Scan for the cell matching the given text and deliver its [x, y] coordinate at center. 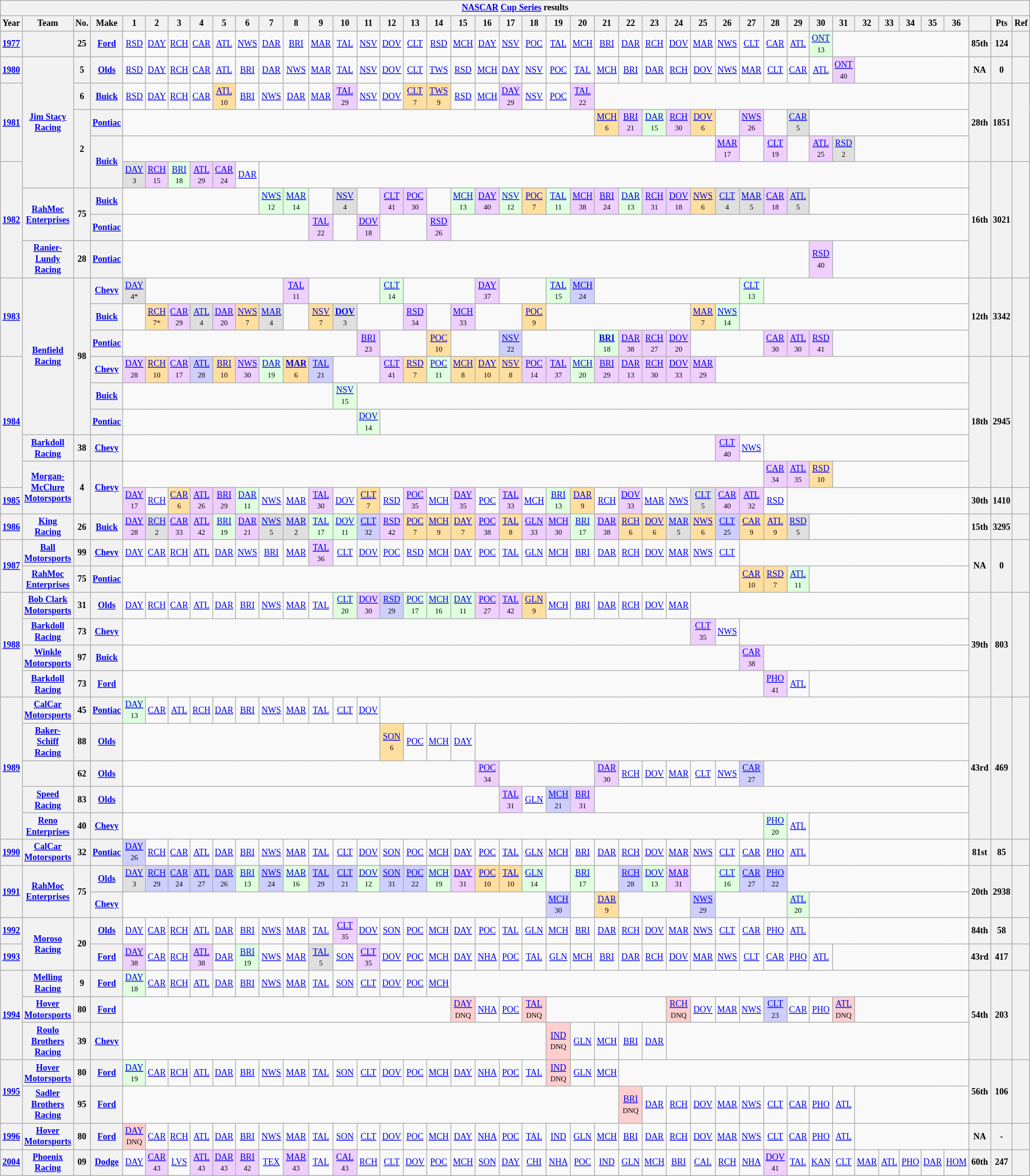
CAR17 [179, 370]
124 [1001, 44]
CAR10 [752, 579]
CAL43 [345, 1163]
DAY11 [463, 606]
19 [558, 23]
ATL28 [202, 370]
RSD34 [415, 317]
21 [607, 23]
Make [106, 23]
1994 [12, 1015]
106 [1001, 1092]
MAR16 [296, 879]
Phoenix Racing [48, 1163]
CAR40 [727, 501]
MAR29 [703, 370]
45 [82, 710]
3 [179, 23]
DAR30 [607, 774]
469 [1001, 768]
DAY7 [463, 527]
TAL15 [558, 291]
27 [752, 23]
DAY29 [511, 96]
SON6 [392, 742]
CAR43 [157, 1163]
ATL4 [202, 317]
95 [82, 1105]
ATL11 [798, 579]
RSD29 [392, 606]
DAY17 [134, 501]
CLT19 [775, 149]
BRI42 [247, 1163]
2945 [1001, 422]
MAR7 [703, 317]
ATL35 [798, 474]
MCH24 [583, 291]
RCH28 [631, 879]
RCH2 [157, 527]
TWS [439, 70]
MAR43 [296, 1163]
MCH33 [463, 317]
16th [980, 220]
MCH38 [583, 201]
38 [82, 448]
1993 [12, 957]
ATL25 [821, 149]
DOV11 [345, 527]
1 [134, 23]
DOV3 [345, 317]
MCH9 [439, 527]
CLT5 [703, 501]
ATL9 [775, 527]
MAR2 [296, 527]
POC9 [534, 317]
16 [487, 23]
ATL5 [798, 201]
CAR9 [752, 527]
14 [439, 23]
LVS [179, 1163]
1985 [12, 501]
ATL10 [224, 96]
1989 [12, 768]
98 [82, 357]
1990 [12, 852]
TAL36 [321, 553]
PHO20 [775, 826]
NSV4 [345, 201]
RSD41 [821, 343]
DAY19 [134, 1073]
23 [654, 23]
POC34 [487, 774]
MAR4 [272, 317]
1981 [12, 122]
RSD5 [798, 527]
40 [82, 826]
803 [1001, 645]
TAL42 [511, 606]
SON31 [392, 879]
2938 [1001, 892]
35 [933, 23]
1851 [1001, 122]
POC11 [439, 370]
30th [980, 501]
Ranier-Lundy Racing [48, 259]
1987 [12, 566]
TAL5 [321, 957]
RSD26 [439, 228]
NWS24 [272, 879]
ATL20 [798, 905]
3295 [1001, 527]
39 [82, 1041]
11 [368, 23]
RCH27 [654, 343]
DAY38 [134, 957]
TAL37 [558, 370]
13 [415, 23]
10 [345, 23]
CAL [703, 1163]
1983 [12, 317]
BRI24 [607, 201]
DOV20 [679, 343]
BRI21 [631, 123]
DAY31 [463, 879]
Dodge [106, 1163]
TAL17 [321, 527]
58 [1001, 931]
GLN33 [534, 527]
KAN [821, 1163]
Roulo Brothers Racing [48, 1041]
97 [82, 658]
CAR38 [752, 658]
MCH13 [463, 201]
12th [980, 317]
15 [463, 23]
MAR17 [727, 149]
NSV8 [511, 370]
No. [82, 23]
CAR33 [179, 527]
RSD10 [821, 474]
NSV15 [345, 396]
TAL21 [321, 370]
Jim Stacy Racing [48, 123]
TAL30 [321, 501]
ATL26 [202, 501]
NSV7 [321, 317]
MAR31 [679, 879]
Moroso Racing [48, 944]
RCHDNQ [679, 1009]
54th [980, 1015]
POC35 [415, 501]
ATL42 [202, 527]
CLT4 [727, 201]
Reno Enterprises [48, 826]
DAR19 [272, 370]
84th [980, 931]
1986 [12, 527]
RCH7* [157, 317]
ATL32 [752, 501]
DAR11 [247, 501]
99 [82, 553]
81st [980, 852]
- [1001, 1136]
RSD2 [844, 149]
Pts [1001, 23]
CAR34 [775, 474]
39th [980, 645]
POC14 [534, 370]
Baker-Schiff Racing [48, 742]
Speed Racing [48, 800]
RSD42 [392, 527]
22 [631, 23]
CLT13 [752, 291]
DAY4* [134, 291]
DAY37 [487, 291]
MCH16 [439, 606]
MCH6 [607, 123]
RCH6 [631, 527]
CLT23 [775, 1009]
18th [980, 422]
247 [1001, 1163]
RSD40 [821, 259]
CAR29 [179, 317]
Ball Motorsports [48, 553]
203 [1001, 1015]
85 [1001, 852]
1995 [12, 1092]
NWS29 [703, 905]
POC30 [415, 201]
CLT25 [727, 527]
DAY13 [134, 710]
1982 [12, 220]
Team [48, 23]
1984 [12, 422]
CLT14 [392, 291]
2004 [12, 1163]
ATL27 [202, 879]
24 [679, 23]
GLN14 [534, 879]
DOV13 [654, 879]
BRI31 [583, 800]
CAR5 [798, 123]
1410 [1001, 501]
MCH19 [439, 879]
33 [889, 23]
NWS26 [752, 123]
RCH31 [654, 201]
BRIDNQ [631, 1105]
RCH15 [157, 175]
TWS9 [439, 96]
Bob Clark Motorsports [48, 606]
MAR6 [296, 370]
30 [821, 23]
1980 [12, 70]
56th [980, 1092]
PHO41 [775, 684]
12 [392, 23]
18 [534, 23]
DAY26 [134, 852]
ATL30 [798, 343]
62 [82, 774]
Melling Racing [48, 984]
DAR20 [224, 317]
Year [12, 23]
34 [910, 23]
POC17 [415, 606]
DOV12 [368, 879]
85th [980, 44]
RCH10 [157, 370]
09 [82, 1163]
28th [980, 122]
88 [82, 742]
29 [798, 23]
GLN9 [534, 606]
DAY10 [487, 370]
NWS5 [272, 527]
1996 [12, 1136]
TAL8 [511, 527]
417 [1001, 957]
DAR21 [247, 527]
Sadler Brothers Racing [48, 1105]
CHI [534, 1163]
Winkle Motorsports [48, 658]
HOM [956, 1163]
CAR6 [179, 501]
1977 [12, 44]
TAL31 [511, 800]
MCH8 [463, 370]
CAR30 [775, 343]
60th [980, 1163]
20th [980, 892]
TAL10 [511, 879]
TALDNQ [534, 1009]
36 [956, 23]
MAR14 [296, 201]
BRI10 [224, 370]
POC27 [487, 606]
BRI23 [368, 343]
CLT20 [345, 606]
NWS30 [247, 370]
NWS7 [247, 317]
ATL43 [202, 1163]
POC38 [487, 527]
MCH20 [583, 370]
CLT32 [368, 527]
DOV14 [368, 422]
DOV41 [775, 1163]
POC22 [415, 879]
ONT13 [821, 44]
7 [272, 23]
CLT40 [727, 448]
NWS12 [272, 201]
ATL29 [202, 175]
CLT16 [727, 879]
PHO22 [775, 879]
RCH29 [157, 879]
Benfield Racing [48, 357]
ONT40 [844, 70]
Morgan-McClure Motorsports [48, 487]
DAR26 [224, 879]
CLT21 [345, 879]
ATLDNQ [844, 1009]
DAY35 [463, 501]
3021 [1001, 220]
CAR18 [775, 201]
TAL33 [511, 501]
17 [511, 23]
TEX [272, 1163]
NWS14 [727, 317]
1992 [12, 931]
15th [980, 527]
3342 [1001, 317]
1988 [12, 645]
DAR43 [224, 1163]
DOV30 [368, 606]
ATL38 [202, 957]
DAY18 [134, 984]
NASCAR Cup Series results [515, 8]
8 [296, 23]
83 [82, 800]
King Racing [48, 527]
NSV12 [511, 201]
1991 [12, 892]
NSV22 [511, 343]
DAY40 [487, 201]
MCH21 [558, 800]
Ref [1021, 23]
DAR15 [654, 123]
